Search for the cell housing the specified text and yield its (X, Y) center coordinate. 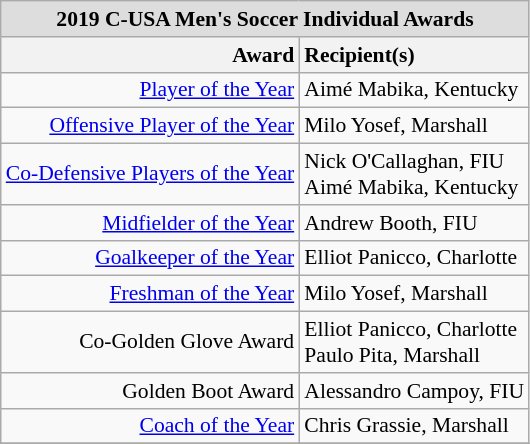
Goalkeeper of the Year (150, 258)
Chris Grassie, Marshall (414, 426)
Nick O'Callaghan, FIUAimé Mabika, Kentucky (414, 174)
Player of the Year (150, 90)
Coach of the Year (150, 426)
Elliot Panicco, Charlotte (414, 258)
Co-Golden Glove Award (150, 342)
Andrew Booth, FIU (414, 223)
Aimé Mabika, Kentucky (414, 90)
Recipient(s) (414, 55)
2019 C-USA Men's Soccer Individual Awards (265, 19)
Elliot Panicco, CharlottePaulo Pita, Marshall (414, 342)
Golden Boot Award (150, 391)
Freshman of the Year (150, 294)
Co-Defensive Players of the Year (150, 174)
Offensive Player of the Year (150, 126)
Midfielder of the Year (150, 223)
Award (150, 55)
Alessandro Campoy, FIU (414, 391)
